Pinpoint the cell where the given text exists, returning its (x, y) midpoint coordinate. 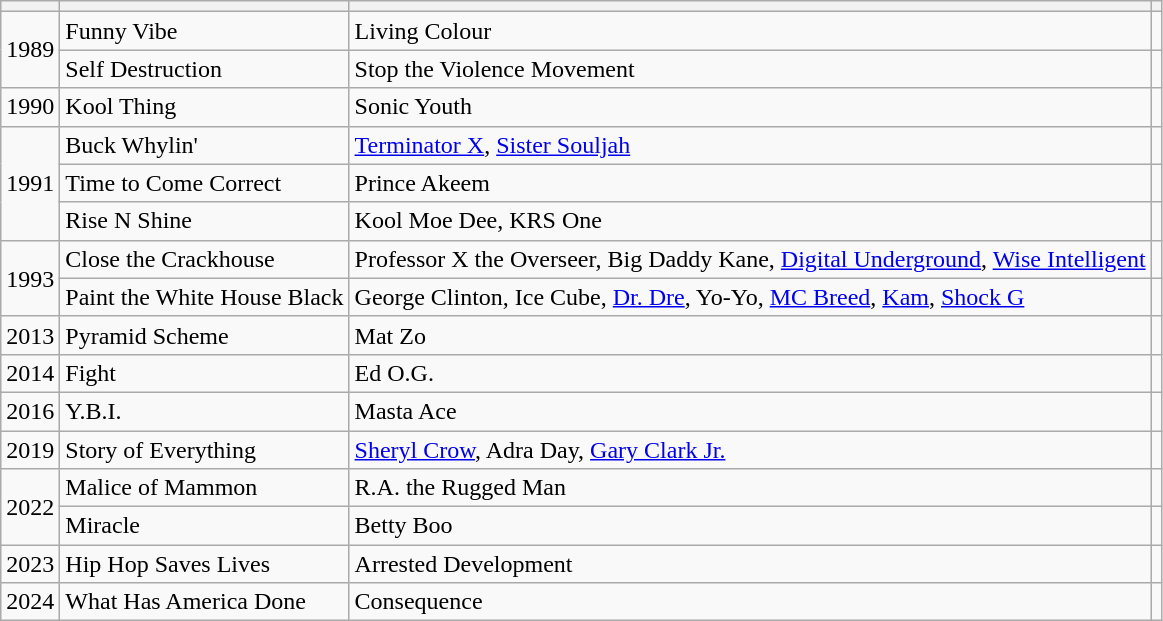
Fight (204, 373)
2013 (30, 335)
Stop the Violence Movement (750, 69)
Masta Ace (750, 411)
Prince Akeem (750, 183)
Mat Zo (750, 335)
Time to Come Correct (204, 183)
Y.B.I. (204, 411)
Terminator X, Sister Souljah (750, 145)
1989 (30, 50)
What Has America Done (204, 602)
Rise N Shine (204, 221)
Self Destruction (204, 69)
Ed O.G. (750, 373)
2016 (30, 411)
2023 (30, 564)
Sonic Youth (750, 107)
2022 (30, 507)
Professor X the Overseer, Big Daddy Kane, Digital Underground, Wise Intelligent (750, 259)
Arrested Development (750, 564)
Consequence (750, 602)
Betty Boo (750, 526)
Sheryl Crow, Adra Day, Gary Clark Jr. (750, 449)
Paint the White House Black (204, 297)
1993 (30, 278)
Funny Vibe (204, 31)
1991 (30, 183)
Buck Whylin' (204, 145)
Malice of Mammon (204, 488)
R.A. the Rugged Man (750, 488)
Pyramid Scheme (204, 335)
2019 (30, 449)
Miracle (204, 526)
2024 (30, 602)
Close the Crackhouse (204, 259)
1990 (30, 107)
Kool Moe Dee, KRS One (750, 221)
Kool Thing (204, 107)
Hip Hop Saves Lives (204, 564)
Living Colour (750, 31)
Story of Everything (204, 449)
2014 (30, 373)
George Clinton, Ice Cube, Dr. Dre, Yo-Yo, MC Breed, Kam, Shock G (750, 297)
